Extract the [x, y] coordinate from the center of the cell holding the provided text.  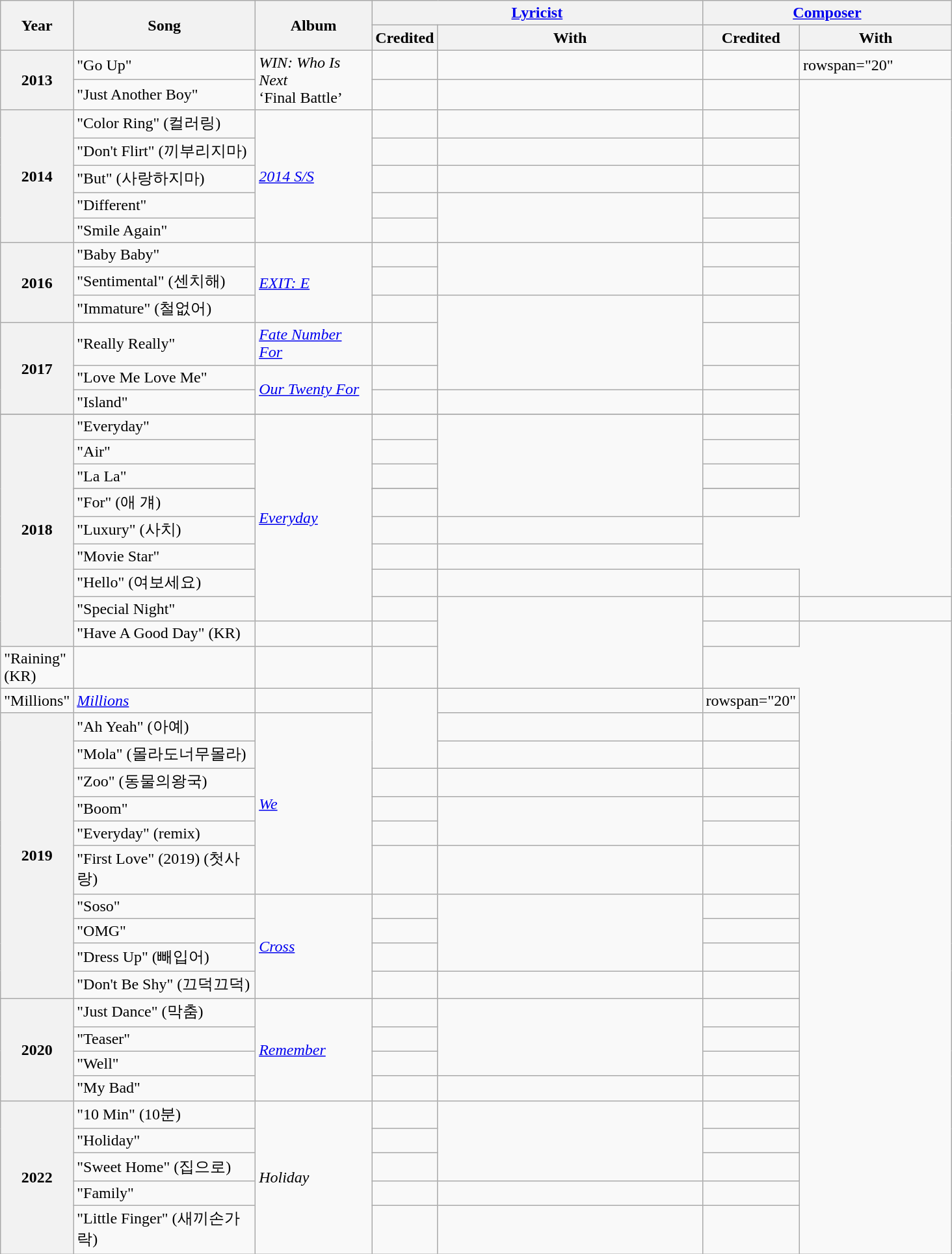
"Millions" [37, 700]
"La La" [165, 476]
2014 S/S [313, 176]
WIN: Who Is Next‘Final Battle’ [313, 80]
"Smile Again" [165, 230]
Composer [827, 13]
Lyricist [537, 13]
"Sentimental" (센치해) [165, 281]
"Everyday" (remix) [165, 833]
Year [37, 25]
2020 [37, 1050]
Holiday [313, 1177]
2022 [37, 1177]
2017 [37, 368]
"Mola" (몰라도너무몰라) [165, 754]
"Soso" [165, 906]
2016 [37, 282]
"Special Night" [165, 609]
"Ah Yeah" (아예) [165, 727]
"Don't Be Shy" (끄덕끄덕) [165, 985]
Song [165, 25]
"Baby Baby" [165, 255]
Album [313, 25]
"Little Finger" (새끼손가락) [165, 1229]
2019 [37, 856]
Fate Number For [313, 343]
"Movie Star" [165, 556]
"Hello" (여보세요) [165, 583]
"Family" [165, 1193]
2013 [37, 80]
"Holiday" [165, 1141]
"Dress Up" (빼입어) [165, 957]
"Immature" (철없어) [165, 308]
"OMG" [165, 931]
"Go Up" [165, 65]
EXIT: E [313, 282]
"Raining" (KR) [37, 667]
Everyday [313, 518]
Remember [313, 1050]
"Everyday" [165, 427]
"Don't Flirt" (끼부리지마) [165, 152]
"Have A Good Day" (KR) [165, 634]
"Just Another Boy" [165, 95]
Millions [165, 700]
"Different" [165, 206]
We [313, 803]
"My Bad" [165, 1088]
"Love Me Love Me" [165, 377]
"Teaser" [165, 1039]
"Really Really" [165, 343]
Our Twenty For [313, 390]
"Air" [165, 451]
"10 Min" (10분) [165, 1115]
"Boom" [165, 808]
"Just Dance" (막춤) [165, 1012]
"Zoo" (동물의왕국) [165, 782]
"Luxury" (사치) [165, 531]
2018 [37, 530]
"First Love" (2019) (첫사랑) [165, 870]
"But" (사랑하지마) [165, 180]
"For" (애 걔) [165, 502]
"Well" [165, 1063]
2014 [37, 176]
"Island" [165, 402]
Cross [313, 946]
"Sweet Home" (집으로) [165, 1167]
"Color Ring" (컬러링) [165, 124]
